Search for the cell housing the specified text and yield its [x, y] center coordinate. 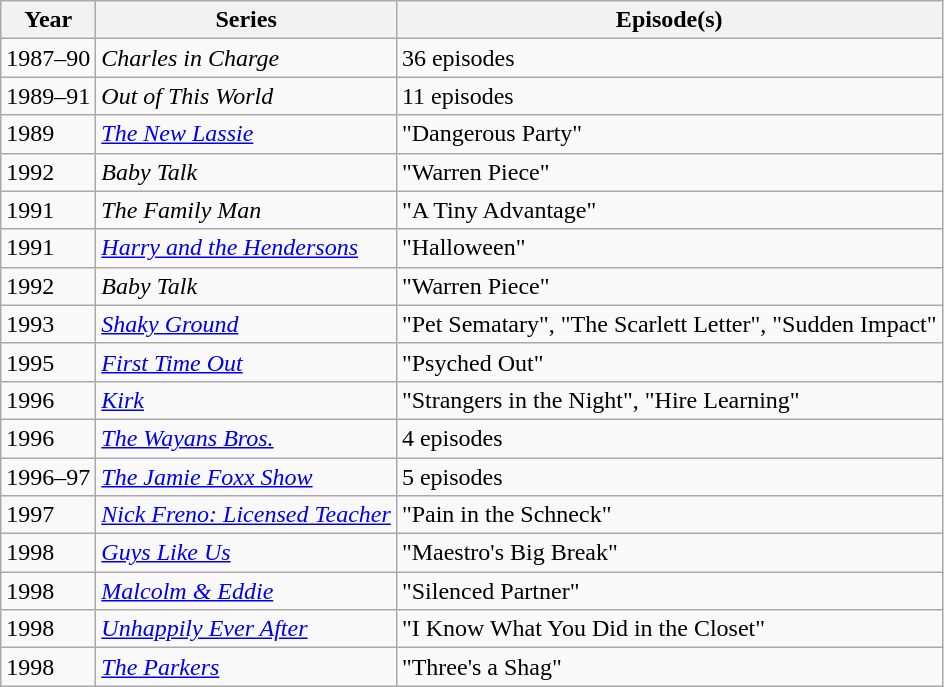
Unhappily Ever After [246, 629]
11 episodes [669, 96]
"Pain in the Schneck" [669, 515]
"Pet Sematary", "The Scarlett Letter", "Sudden Impact" [669, 324]
"Dangerous Party" [669, 134]
4 episodes [669, 438]
1987–90 [48, 58]
1996–97 [48, 477]
"Strangers in the Night", "Hire Learning" [669, 400]
1995 [48, 362]
First Time Out [246, 362]
The Parkers [246, 667]
1997 [48, 515]
1989 [48, 134]
Year [48, 20]
1993 [48, 324]
The Family Man [246, 210]
Shaky Ground [246, 324]
Malcolm & Eddie [246, 591]
1989–91 [48, 96]
"Halloween" [669, 248]
Kirk [246, 400]
"A Tiny Advantage" [669, 210]
The Wayans Bros. [246, 438]
Series [246, 20]
"I Know What You Did in the Closet" [669, 629]
"Psyched Out" [669, 362]
"Maestro's Big Break" [669, 553]
The New Lassie [246, 134]
"Silenced Partner" [669, 591]
The Jamie Foxx Show [246, 477]
Nick Freno: Licensed Teacher [246, 515]
5 episodes [669, 477]
Guys Like Us [246, 553]
"Three's a Shag" [669, 667]
Harry and the Hendersons [246, 248]
Charles in Charge [246, 58]
Episode(s) [669, 20]
36 episodes [669, 58]
Out of This World [246, 96]
